Identify which cell holds the provided text, then report its [x, y] central coordinate. 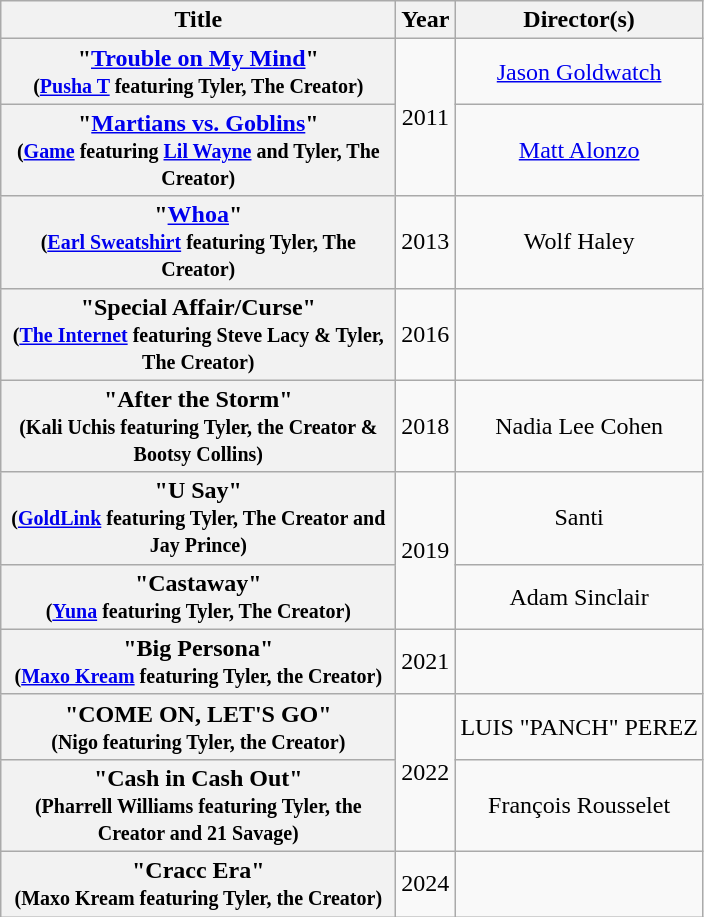
"Special Affair/Curse"(The Internet featuring Steve Lacy & Tyler, The Creator) [198, 334]
"Cash in Cash Out"(Pharrell Williams featuring Tyler, the Creator and 21 Savage) [198, 805]
Wolf Haley [579, 242]
Adam Sinclair [579, 596]
2011 [426, 118]
"U Say"(GoldLink featuring Tyler, The Creator and Jay Prince) [198, 518]
2024 [426, 884]
François Rousselet [579, 805]
2013 [426, 242]
2022 [426, 772]
"Trouble on My Mind"(Pusha T featuring Tyler, The Creator) [198, 72]
2018 [426, 426]
"Castaway"(Yuna featuring Tyler, The Creator) [198, 596]
Matt Alonzo [579, 150]
2016 [426, 334]
Title [198, 20]
LUIS "PANCH" PEREZ [579, 726]
Nadia Lee Cohen [579, 426]
Director(s) [579, 20]
"Whoa"(Earl Sweatshirt featuring Tyler, The Creator) [198, 242]
Year [426, 20]
"Martians vs. Goblins"(Game featuring Lil Wayne and Tyler, The Creator) [198, 150]
Santi [579, 518]
"Big Persona"(Maxo Kream featuring Tyler, the Creator) [198, 662]
2019 [426, 550]
Jason Goldwatch [579, 72]
"Cracc Era"(Maxo Kream featuring Tyler, the Creator) [198, 884]
"After the Storm"(Kali Uchis featuring Tyler, the Creator & Bootsy Collins) [198, 426]
"COME ON, LET'S GO"(Nigo featuring Tyler, the Creator) [198, 726]
2021 [426, 662]
